Find where the given text appears and provide that cell's center as [x, y] coordinate. 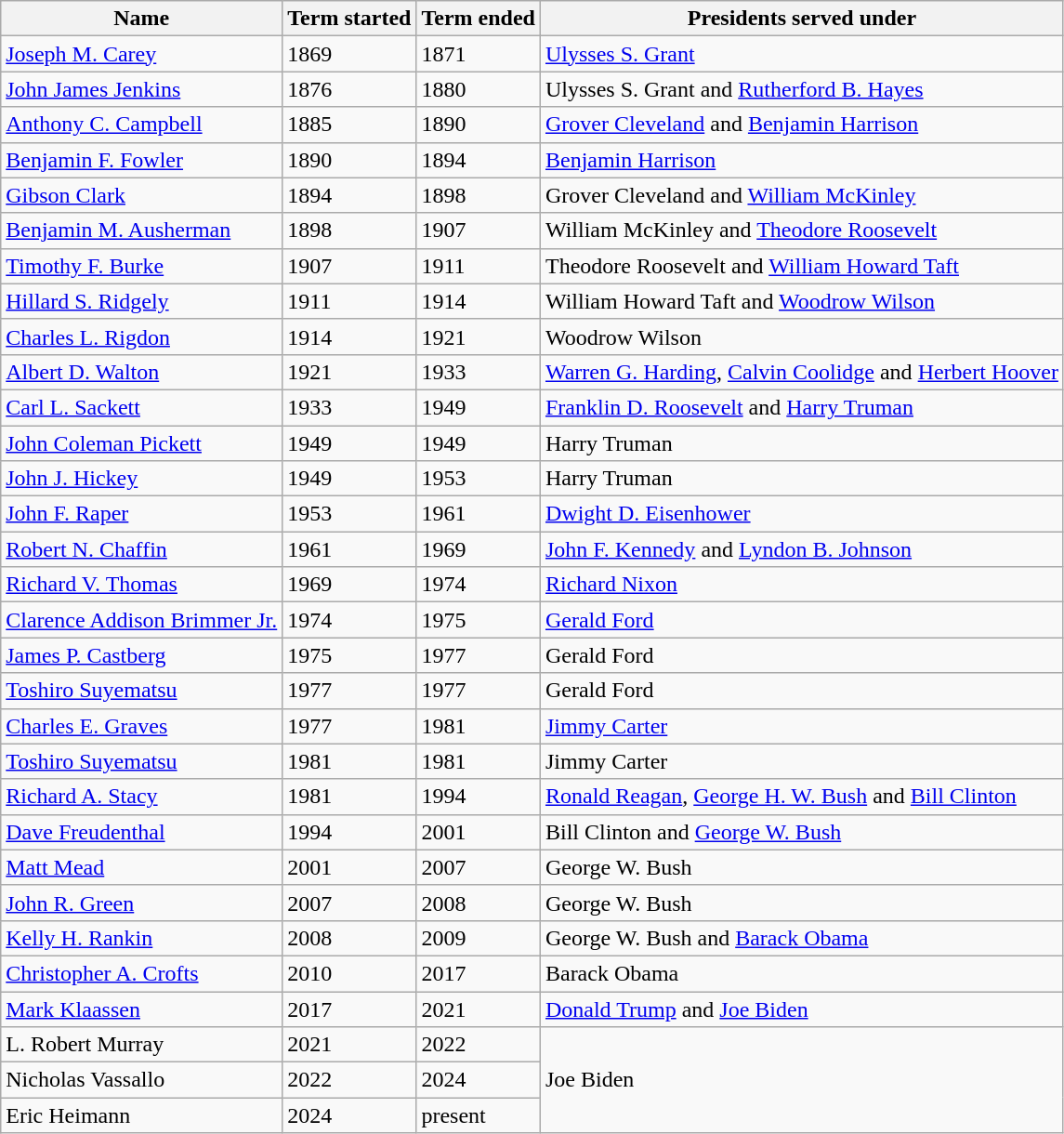
Matt Mead [141, 867]
John F. Kennedy and Lyndon B. Johnson [801, 549]
Term ended [479, 19]
Term started [349, 19]
Albert D. Walton [141, 372]
John Coleman Pickett [141, 443]
Hillard S. Ridgely [141, 301]
William Howard Taft and Woodrow Wilson [801, 301]
Ulysses S. Grant [801, 54]
Eric Heimann [141, 1115]
James P. Castberg [141, 655]
Ulysses S. Grant and Rutherford B. Hayes [801, 89]
Dave Freudenthal [141, 832]
present [479, 1115]
John F. Raper [141, 514]
1871 [479, 54]
Donald Trump and Joe Biden [801, 1009]
Richard A. Stacy [141, 797]
2010 [349, 973]
John James Jenkins [141, 89]
Warren G. Harding, Calvin Coolidge and Herbert Hoover [801, 372]
Anthony C. Campbell [141, 125]
Charles L. Rigdon [141, 336]
Mark Klaassen [141, 1009]
Richard Nixon [801, 585]
John J. Hickey [141, 479]
Bill Clinton and George W. Bush [801, 832]
1880 [479, 89]
Carl L. Sackett [141, 407]
Robert N. Chaffin [141, 549]
Charles E. Graves [141, 726]
2009 [479, 938]
George W. Bush and Barack Obama [801, 938]
Nicholas Vassallo [141, 1080]
Woodrow Wilson [801, 336]
Benjamin Harrison [801, 160]
Theodore Roosevelt and William Howard Taft [801, 266]
Presidents served under [801, 19]
1876 [349, 89]
Gibson Clark [141, 195]
Grover Cleveland and Benjamin Harrison [801, 125]
Benjamin M. Ausherman [141, 231]
Joe Biden [801, 1080]
Barack Obama [801, 973]
Ronald Reagan, George H. W. Bush and Bill Clinton [801, 797]
William McKinley and Theodore Roosevelt [801, 231]
Clarence Addison Brimmer Jr. [141, 620]
1885 [349, 125]
Kelly H. Rankin [141, 938]
Benjamin F. Fowler [141, 160]
1869 [349, 54]
Grover Cleveland and William McKinley [801, 195]
Joseph M. Carey [141, 54]
Richard V. Thomas [141, 585]
Timothy F. Burke [141, 266]
L. Robert Murray [141, 1045]
Dwight D. Eisenhower [801, 514]
John R. Green [141, 903]
Christopher A. Crofts [141, 973]
Name [141, 19]
Franklin D. Roosevelt and Harry Truman [801, 407]
